Determine the (X, Y) coordinate at the center of the cell enclosing the given text.  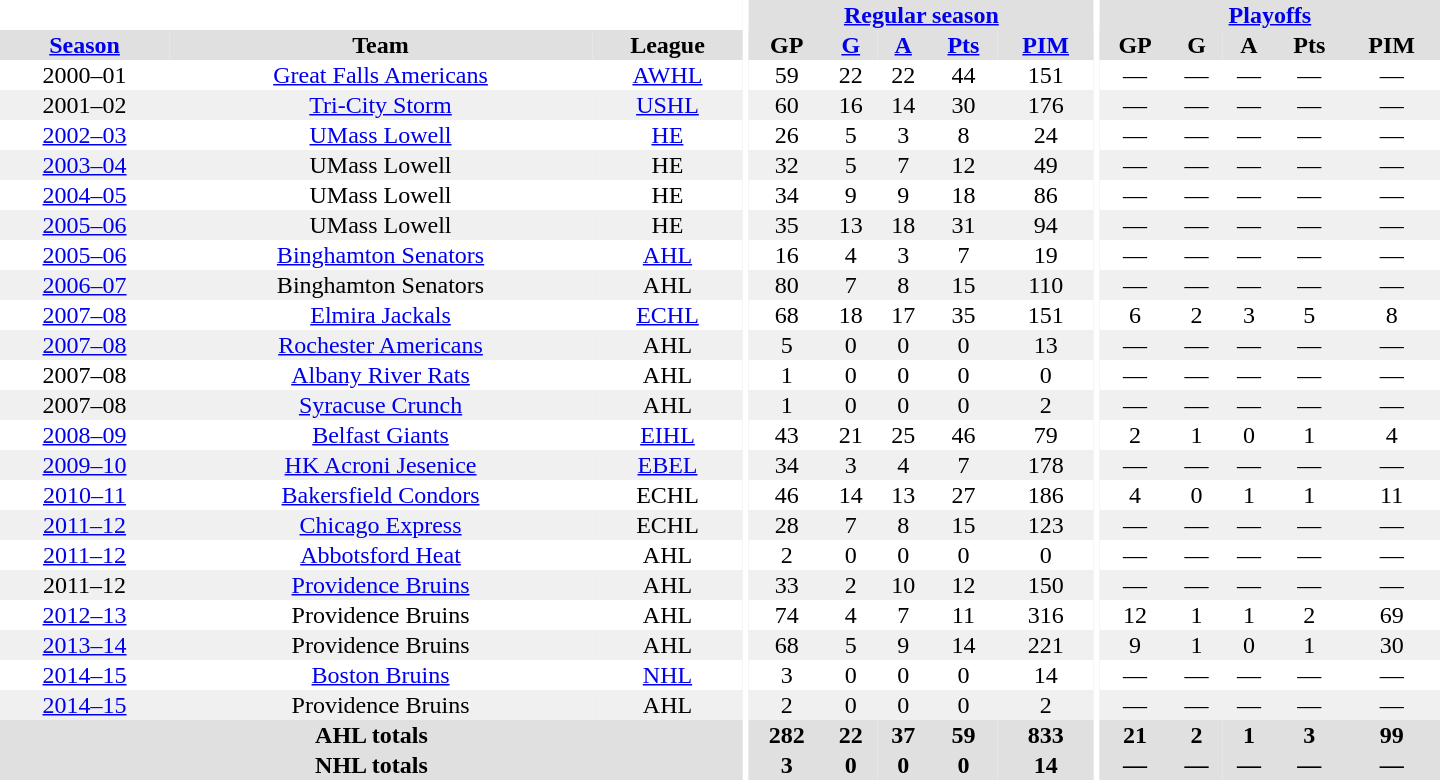
176 (1046, 105)
2003–04 (84, 165)
AWHL (668, 75)
17 (903, 315)
Playoffs (1270, 15)
2010–11 (84, 495)
69 (1392, 615)
150 (1046, 585)
123 (1046, 525)
79 (1046, 435)
Great Falls Americans (380, 75)
99 (1392, 735)
Bakersfield Condors (380, 495)
Tri-City Storm (380, 105)
HK Acroni Jesenice (380, 465)
EBEL (668, 465)
44 (963, 75)
221 (1046, 645)
60 (787, 105)
6 (1136, 315)
37 (903, 735)
USHL (668, 105)
282 (787, 735)
NHL totals (372, 765)
2009–10 (84, 465)
2008–09 (84, 435)
Syracuse Crunch (380, 405)
2013–14 (84, 645)
31 (963, 225)
Chicago Express (380, 525)
AHL totals (372, 735)
NHL (668, 675)
2012–13 (84, 615)
74 (787, 615)
33 (787, 585)
110 (1046, 285)
2000–01 (84, 75)
Boston Bruins (380, 675)
43 (787, 435)
178 (1046, 465)
EIHL (668, 435)
316 (1046, 615)
2001–02 (84, 105)
Team (380, 45)
49 (1046, 165)
186 (1046, 495)
Rochester Americans (380, 345)
Elmira Jackals (380, 315)
25 (903, 435)
80 (787, 285)
24 (1046, 135)
833 (1046, 735)
Regular season (922, 15)
2002–03 (84, 135)
League (668, 45)
2006–07 (84, 285)
10 (903, 585)
Albany River Rats (380, 375)
Abbotsford Heat (380, 555)
94 (1046, 225)
Belfast Giants (380, 435)
27 (963, 495)
26 (787, 135)
86 (1046, 195)
2004–05 (84, 195)
32 (787, 165)
28 (787, 525)
Season (84, 45)
19 (1046, 255)
